Output the [x, y] coordinate of the center of the cell containing the given text.  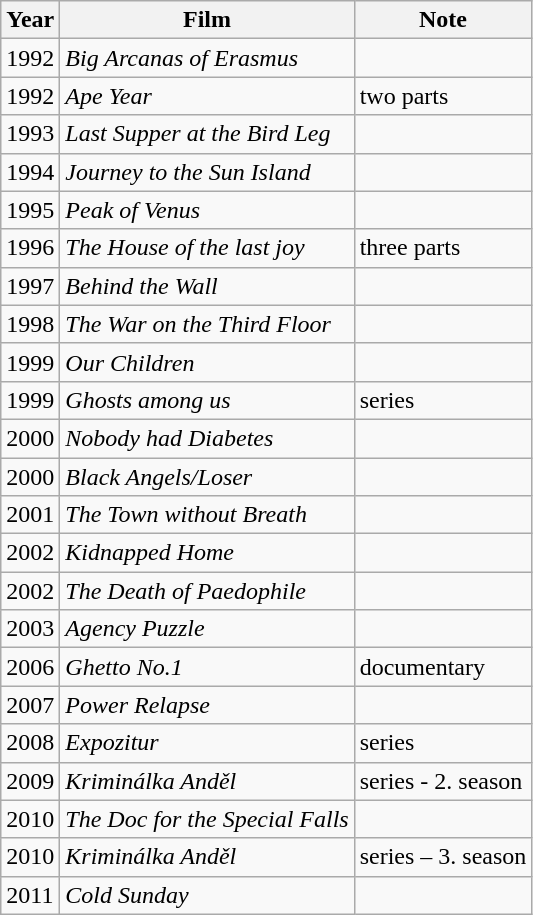
1998 [30, 324]
The Death of Paedophile [207, 591]
three parts [443, 248]
The House of the last joy [207, 248]
Kidnapped Home [207, 553]
documentary [443, 667]
2003 [30, 629]
two parts [443, 96]
Cold Sunday [207, 895]
1995 [30, 210]
Black Angels/Loser [207, 477]
Year [30, 20]
Behind the Wall [207, 286]
series - 2. season [443, 781]
2011 [30, 895]
Our Children [207, 362]
2006 [30, 667]
The Doc for the Special Falls [207, 819]
1997 [30, 286]
Big Arcanas of Erasmus [207, 58]
1996 [30, 248]
Ghetto No.1 [207, 667]
1993 [30, 134]
The Town without Breath [207, 515]
Film [207, 20]
2008 [30, 743]
Note [443, 20]
series – 3. season [443, 857]
Agency Puzzle [207, 629]
Peak of Venus [207, 210]
2009 [30, 781]
Journey to the Sun Island [207, 172]
Last Supper at the Bird Leg [207, 134]
2007 [30, 705]
Ghosts among us [207, 400]
Nobody had Diabetes [207, 438]
Power Relapse [207, 705]
Expozitur [207, 743]
The War on the Third Floor [207, 324]
Ape Year [207, 96]
1994 [30, 172]
2001 [30, 515]
